Scan for the cell matching the given text and deliver its [x, y] coordinate at center. 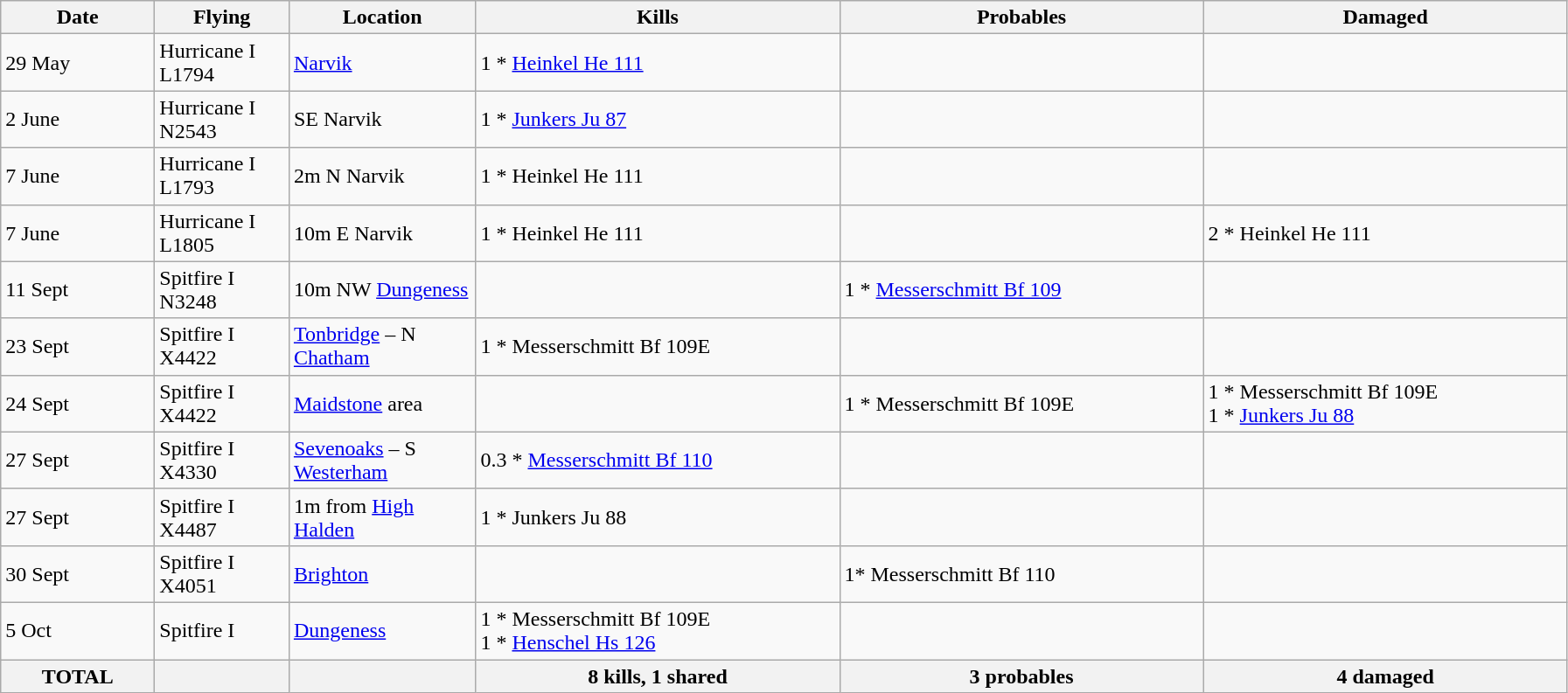
Hurricane I L1793 [222, 177]
Probables [1021, 17]
5 Oct [78, 631]
30 Sept [78, 573]
Spitfire I N3248 [222, 290]
Narvik [382, 63]
3 probables [1021, 676]
1 * Messerschmitt Bf 109 [1021, 290]
2 June [78, 119]
1 * Messerschmitt Bf 109E1 * Henschel Hs 126 [658, 631]
Spitfire I [222, 631]
1 * Junkers Ju 87 [658, 119]
2m N Narvik [382, 177]
23 Sept [78, 346]
Flying [222, 17]
1 * Junkers Ju 88 [658, 517]
10m E Narvik [382, 232]
TOTAL [78, 676]
11 Sept [78, 290]
10m NW Dungeness [382, 290]
Tonbridge – N Chatham [382, 346]
29 May [78, 63]
1m from High Halden [382, 517]
0.3 * Messerschmitt Bf 110 [658, 460]
Maidstone area [382, 404]
Spitfire I X4487 [222, 517]
24 Sept [78, 404]
Location [382, 17]
Sevenoaks – S Westerham [382, 460]
Spitfire I X4330 [222, 460]
2 * Heinkel He 111 [1385, 232]
SE Narvik [382, 119]
1 * Messerschmitt Bf 109E1 * Junkers Ju 88 [1385, 404]
Hurricane I L1794 [222, 63]
Spitfire I X4051 [222, 573]
Dungeness [382, 631]
Brighton [382, 573]
Hurricane I L1805 [222, 232]
Damaged [1385, 17]
Date [78, 17]
8 kills, 1 shared [658, 676]
1* Messerschmitt Bf 110 [1021, 573]
Hurricane I N2543 [222, 119]
Kills [658, 17]
4 damaged [1385, 676]
